Capture the cell that displays the provided text and extract its (x, y) central coordinate. 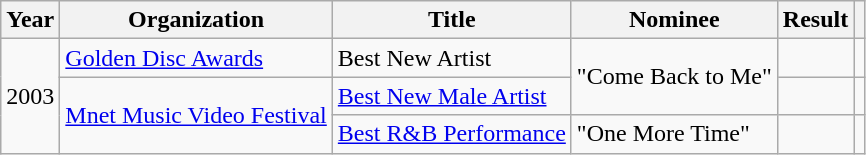
Nominee (674, 20)
Organization (196, 20)
"Come Back to Me" (674, 77)
Mnet Music Video Festival (196, 115)
2003 (30, 96)
Best New Artist (452, 58)
Result (815, 20)
Title (452, 20)
Best R&B Performance (452, 134)
Golden Disc Awards (196, 58)
Year (30, 20)
Best New Male Artist (452, 96)
"One More Time" (674, 134)
